Capture the cell that displays the provided text and extract its (x, y) central coordinate. 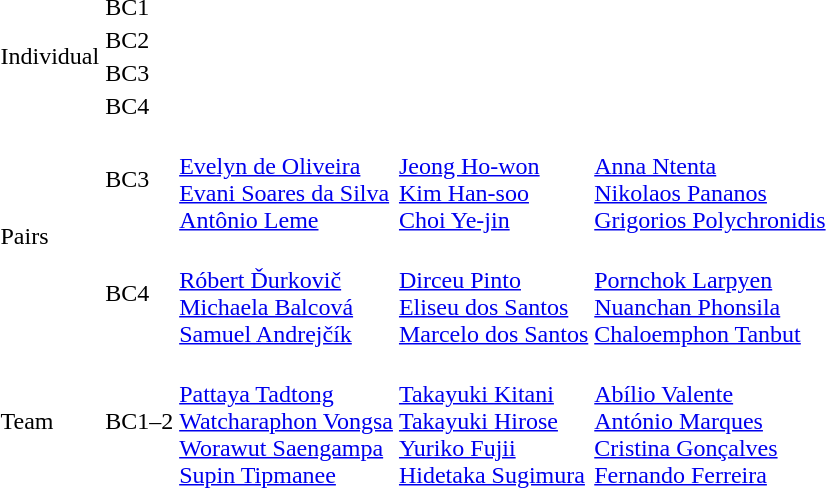
Evelyn de OliveiraEvani Soares da SilvaAntônio Leme (286, 180)
BC2 (140, 40)
Róbert ĎurkovičMichaela BalcováSamuel Andrejčík (286, 294)
Jeong Ho-wonKim Han-sooChoi Ye-jin (493, 180)
Dirceu PintoEliseu dos SantosMarcelo dos Santos (493, 294)
